Find where the given text appears and provide that cell's center as (X, Y) coordinate. 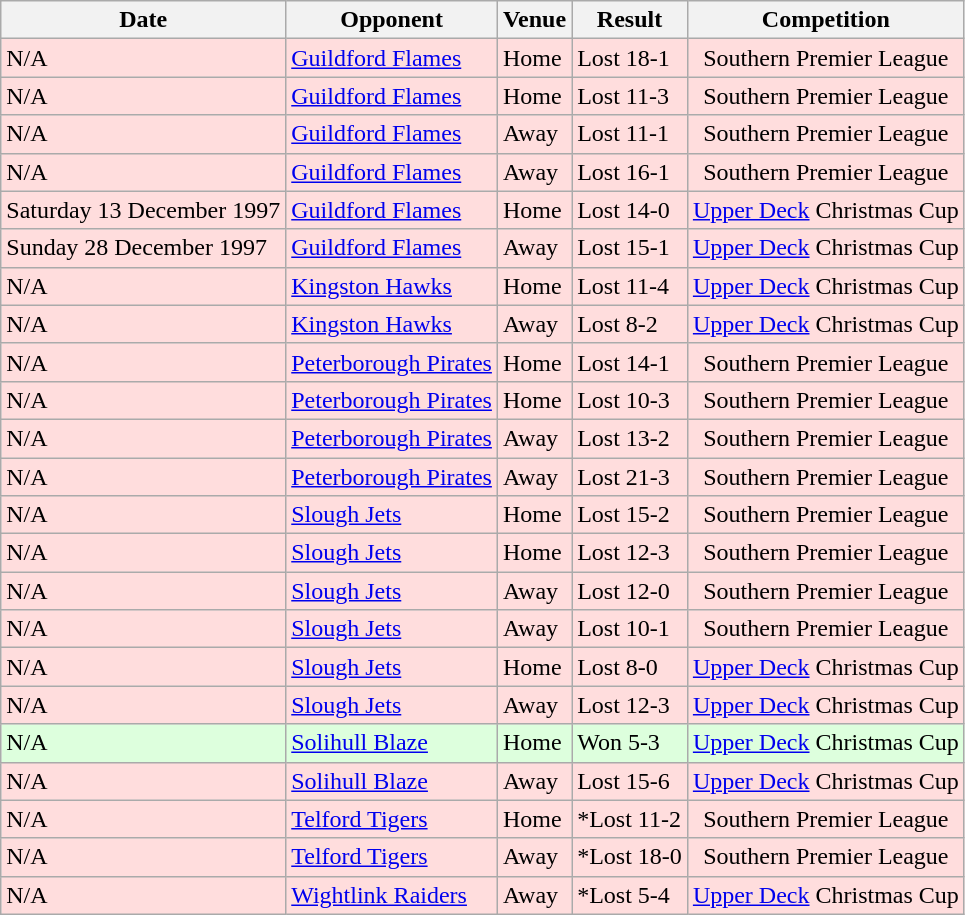
Lost 15-2 (630, 515)
Wightlink Raiders (392, 895)
Lost 16-1 (630, 172)
*Lost 5-4 (630, 895)
Lost 8-2 (630, 324)
Lost 15-1 (630, 248)
Date (144, 20)
Saturday 13 December 1997 (144, 210)
Competition (826, 20)
Sunday 28 December 1997 (144, 248)
Venue (534, 20)
Lost 11-1 (630, 134)
Lost 13-2 (630, 438)
*Lost 18-0 (630, 857)
Result (630, 20)
Lost 11-4 (630, 286)
Lost 21-3 (630, 477)
Won 5-3 (630, 743)
Lost 18-1 (630, 58)
Lost 15-6 (630, 781)
*Lost 11-2 (630, 819)
Lost 11-3 (630, 96)
Lost 14-1 (630, 362)
Opponent (392, 20)
Lost 12-0 (630, 591)
Lost 10-1 (630, 629)
Lost 8-0 (630, 667)
Lost 10-3 (630, 400)
Lost 14-0 (630, 210)
